Pinpoint the cell where the given text exists, returning its (x, y) midpoint coordinate. 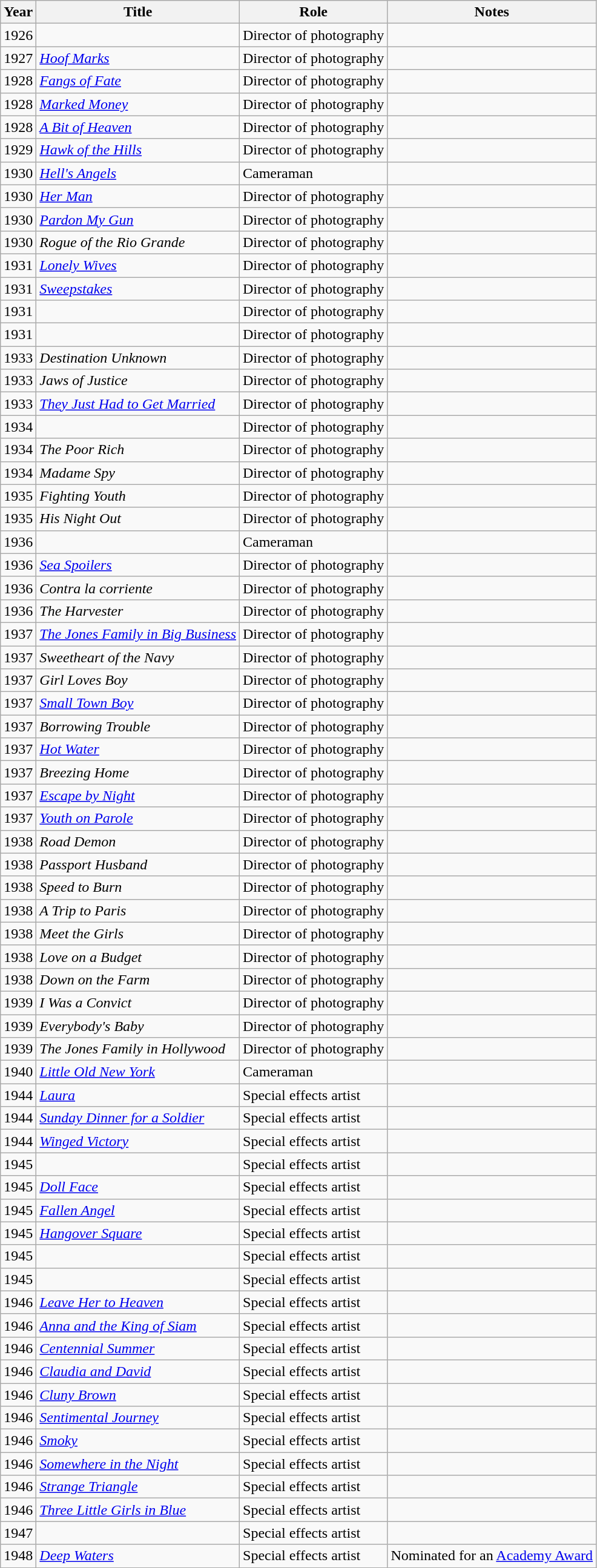
Three Little Girls in Blue (138, 1510)
The Jones Family in Hollywood (138, 1049)
Leave Her to Heaven (138, 1302)
1926 (18, 35)
Nominated for an Academy Award (492, 1556)
Somewhere in the Night (138, 1464)
Sweepstakes (138, 289)
Lonely Wives (138, 265)
Passport Husband (138, 865)
Hot Water (138, 749)
Borrowing Trouble (138, 726)
Breezing Home (138, 772)
Fighting Youth (138, 496)
Anna and the King of Siam (138, 1325)
The Poor Rich (138, 450)
Sea Spoilers (138, 565)
Year (18, 12)
Smoky (138, 1441)
Escape by Night (138, 796)
Small Town Boy (138, 703)
Rogue of the Rio Grande (138, 242)
Contra la corriente (138, 588)
I Was a Convict (138, 1003)
Laura (138, 1095)
Pardon My Gun (138, 219)
Down on the Farm (138, 980)
Hoof Marks (138, 58)
Deep Waters (138, 1556)
Little Old New York (138, 1072)
Madame Spy (138, 473)
Title (138, 12)
Centennial Summer (138, 1348)
1929 (18, 150)
Youth on Parole (138, 819)
Winged Victory (138, 1141)
Sweetheart of the Navy (138, 657)
A Trip to Paris (138, 911)
Hangover Square (138, 1233)
Notes (492, 12)
Doll Face (138, 1187)
1947 (18, 1533)
Jaws of Justice (138, 381)
Destination Unknown (138, 358)
1948 (18, 1556)
They Just Had to Get Married (138, 404)
1940 (18, 1072)
Sunday Dinner for a Soldier (138, 1118)
A Bit of Heaven (138, 127)
Claudia and David (138, 1371)
Speed to Burn (138, 888)
Hell's Angels (138, 173)
Hawk of the Hills (138, 150)
The Jones Family in Big Business (138, 634)
Her Man (138, 196)
Fangs of Fate (138, 81)
His Night Out (138, 519)
Love on a Budget (138, 957)
Road Demon (138, 842)
Marked Money (138, 104)
Girl Loves Boy (138, 680)
1927 (18, 58)
The Harvester (138, 611)
Everybody's Baby (138, 1026)
Strange Triangle (138, 1487)
Fallen Angel (138, 1210)
Meet the Girls (138, 934)
Cluny Brown (138, 1394)
Sentimental Journey (138, 1418)
Role (314, 12)
